Search for the cell housing the specified text and yield its (X, Y) center coordinate. 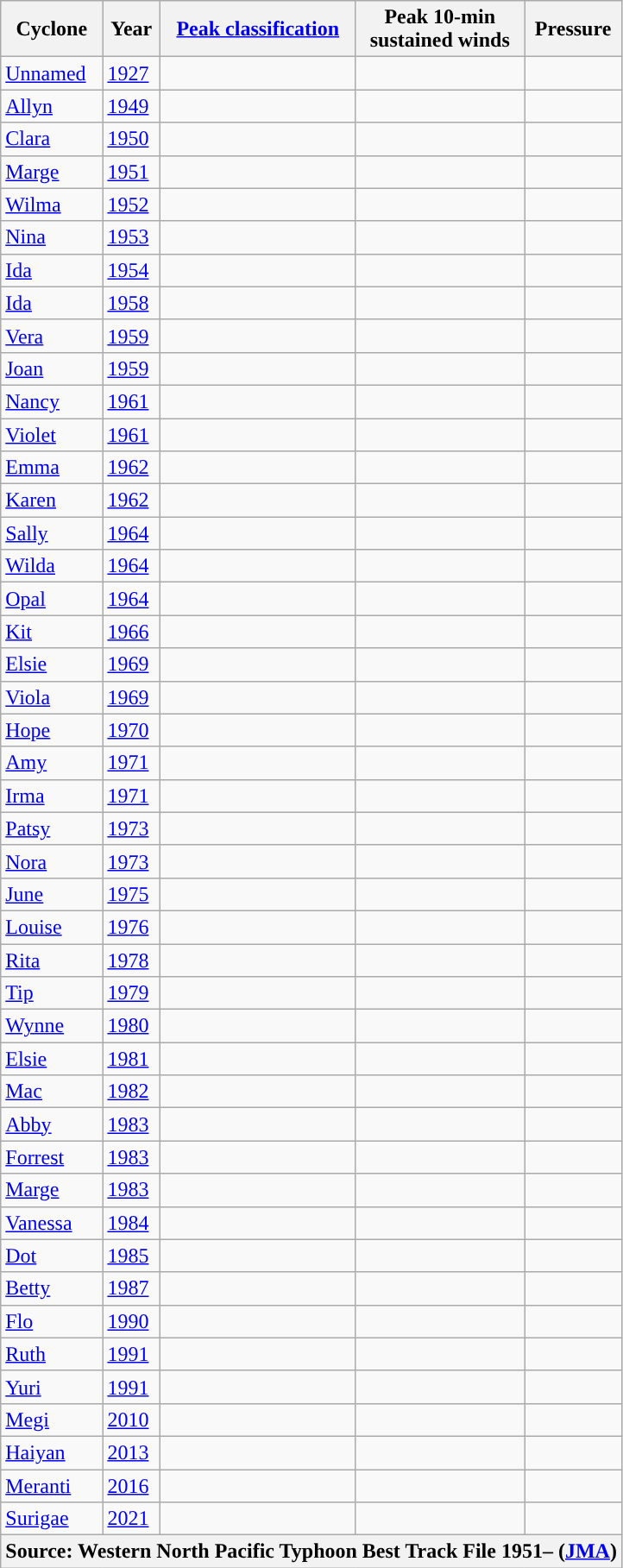
1982 (131, 1092)
1952 (131, 205)
Irma (52, 796)
Yuri (52, 1387)
Flo (52, 1321)
Amy (52, 763)
Karen (52, 501)
Violet (52, 434)
Patsy (52, 828)
Dot (52, 1256)
Wilda (52, 566)
1927 (131, 73)
Joan (52, 368)
1958 (131, 303)
Tip (52, 993)
1951 (131, 172)
2016 (131, 1485)
Forrest (52, 1157)
1985 (131, 1256)
Betty (52, 1288)
1981 (131, 1059)
1978 (131, 960)
Ruth (52, 1354)
Nora (52, 861)
2013 (131, 1452)
1990 (131, 1321)
Kit (52, 632)
Unnamed (52, 73)
Clara (52, 139)
June (52, 894)
Viola (52, 697)
Source: Western North Pacific Typhoon Best Track File 1951– (JMA) (311, 1552)
1975 (131, 894)
Haiyan (52, 1452)
Surigae (52, 1519)
Louise (52, 927)
1987 (131, 1288)
Megi (52, 1420)
Sally (52, 533)
Emma (52, 468)
Vanessa (52, 1223)
1980 (131, 1026)
Meranti (52, 1485)
1949 (131, 106)
1953 (131, 237)
Allyn (52, 106)
2021 (131, 1519)
Cyclone (52, 29)
1966 (131, 632)
Peak 10-minsustained winds (440, 29)
Hope (52, 730)
2010 (131, 1420)
1954 (131, 270)
1984 (131, 1223)
Nina (52, 237)
1979 (131, 993)
1976 (131, 927)
Opal (52, 599)
Wynne (52, 1026)
Pressure (573, 29)
Mac (52, 1092)
Vera (52, 336)
Abby (52, 1124)
1970 (131, 730)
Peak classification (258, 29)
1950 (131, 139)
Year (131, 29)
Rita (52, 960)
Nancy (52, 401)
Wilma (52, 205)
